Pinpoint the cell where the given text exists, returning its (x, y) midpoint coordinate. 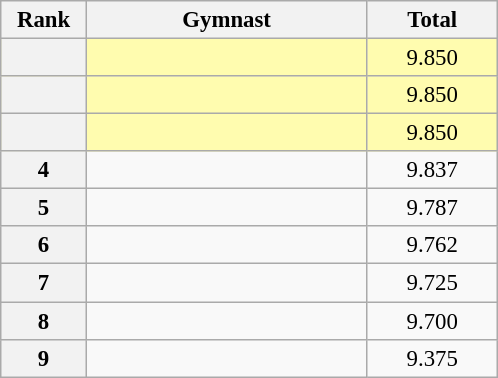
9.375 (432, 358)
9.762 (432, 245)
Total (432, 20)
5 (44, 208)
4 (44, 170)
6 (44, 245)
9.837 (432, 170)
8 (44, 321)
9 (44, 358)
9.787 (432, 208)
Rank (44, 20)
9.725 (432, 283)
9.700 (432, 321)
Gymnast (226, 20)
7 (44, 283)
